Capture the cell that displays the provided text and extract its (X, Y) central coordinate. 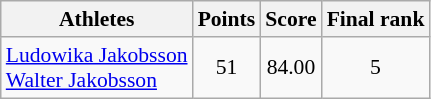
51 (227, 68)
Ludowika JakobssonWalter Jakobsson (97, 68)
5 (376, 68)
84.00 (290, 68)
Points (227, 19)
Final rank (376, 19)
Athletes (97, 19)
Score (290, 19)
